Identify which cell holds the provided text, then report its (x, y) central coordinate. 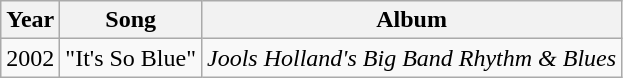
Year (30, 20)
Song (131, 20)
Album (411, 20)
"It's So Blue" (131, 58)
Jools Holland's Big Band Rhythm & Blues (411, 58)
2002 (30, 58)
